Provide the [x, y] coordinate of the cell's center where the given text is located.  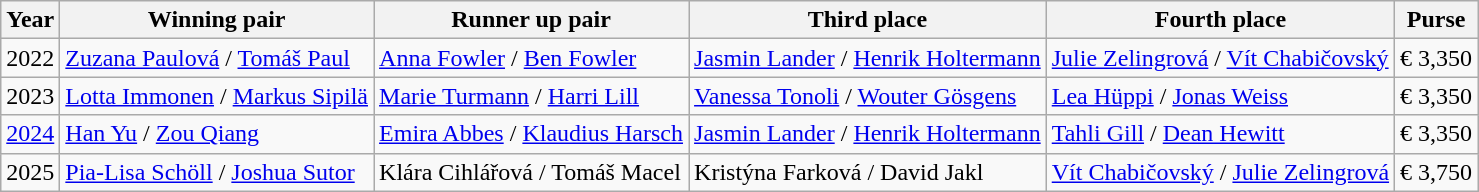
Vanessa Tonoli / Wouter Gösgens [868, 96]
Pia-Lisa Schöll / Joshua Sutor [217, 172]
2024 [30, 134]
Year [30, 20]
Han Yu / Zou Qiang [217, 134]
Julie Zelingrová / Vít Chabičovský [1220, 58]
Klára Cihlářová / Tomáš Macel [532, 172]
Anna Fowler / Ben Fowler [532, 58]
Fourth place [1220, 20]
Winning pair [217, 20]
Third place [868, 20]
€ 3,750 [1436, 172]
Lotta Immonen / Markus Sipilä [217, 96]
Lea Hüppi / Jonas Weiss [1220, 96]
Tahli Gill / Dean Hewitt [1220, 134]
Purse [1436, 20]
Emira Abbes / Klaudius Harsch [532, 134]
Kristýna Farková / David Jakl [868, 172]
Zuzana Paulová / Tomáš Paul [217, 58]
Vít Chabičovský / Julie Zelingrová [1220, 172]
Runner up pair [532, 20]
Marie Turmann / Harri Lill [532, 96]
2022 [30, 58]
2023 [30, 96]
2025 [30, 172]
